Provide the (X, Y) coordinate of the cell's center where the given text is located.  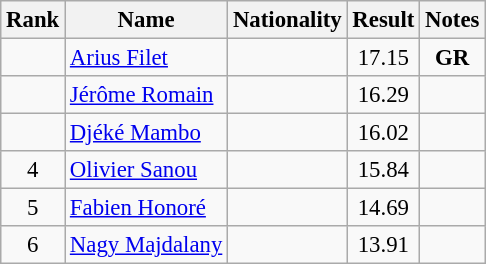
Name (146, 20)
Rank (33, 20)
16.29 (384, 95)
16.02 (384, 133)
Notes (452, 20)
14.69 (384, 208)
13.91 (384, 245)
Result (384, 20)
6 (33, 245)
4 (33, 170)
Nationality (288, 20)
Djéké Mambo (146, 133)
Jérôme Romain (146, 95)
Fabien Honoré (146, 208)
Arius Filet (146, 58)
Olivier Sanou (146, 170)
5 (33, 208)
GR (452, 58)
15.84 (384, 170)
17.15 (384, 58)
Nagy Majdalany (146, 245)
